For the text-containing cell, return its midpoint in [X, Y] coordinate format. 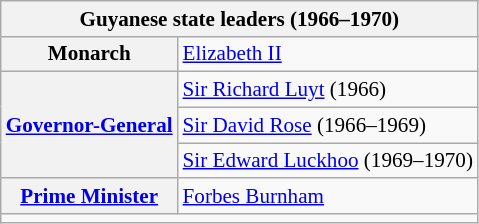
Forbes Burnham [328, 196]
Elizabeth II [328, 54]
Prime Minister [90, 196]
Monarch [90, 54]
Sir Richard Luyt (1966) [328, 90]
Governor-General [90, 125]
Guyanese state leaders (1966–1970) [240, 18]
Sir David Rose (1966–1969) [328, 124]
Sir Edward Luckhoo (1969–1970) [328, 160]
